Pinpoint the cell where the given text exists, returning its [X, Y] midpoint coordinate. 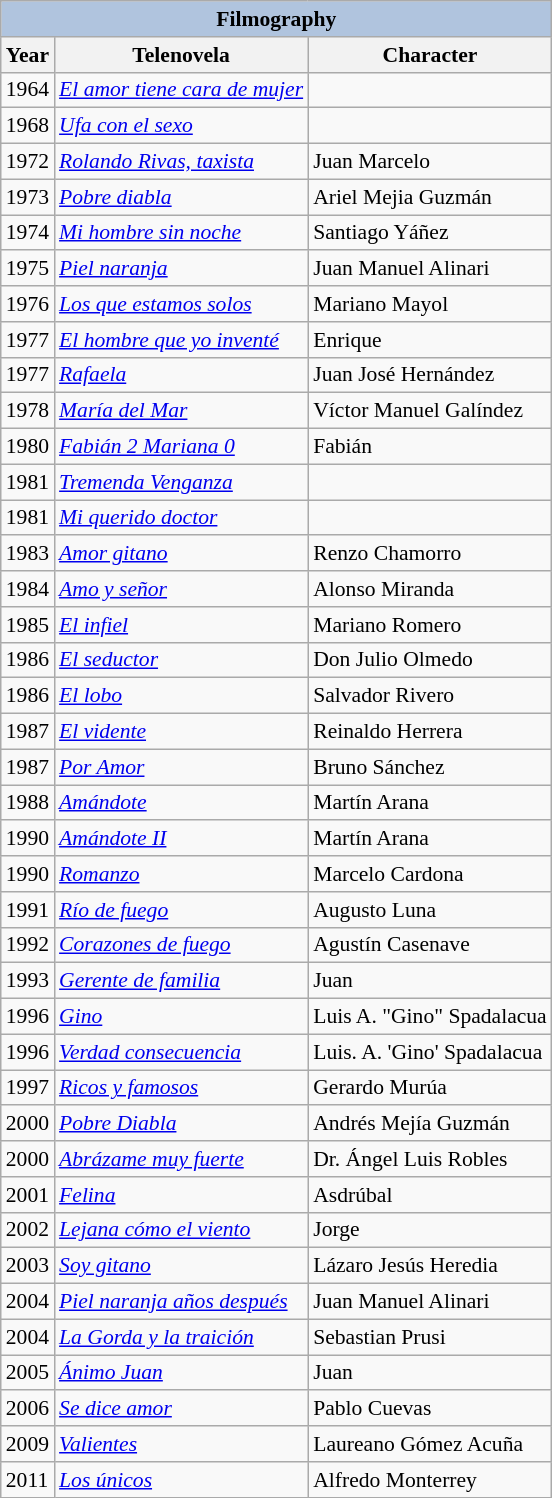
Salvador Rivero [430, 696]
Piel naranja [181, 269]
Gerente de familia [181, 981]
El infiel [181, 625]
Lázaro Jesús Heredia [430, 1266]
Asdrúbal [430, 1195]
1972 [28, 162]
Jorge [430, 1230]
1964 [28, 90]
María del Mar [181, 411]
2005 [28, 1373]
Ánimo Juan [181, 1373]
Telenovela [181, 55]
Felina [181, 1195]
Río de fuego [181, 910]
Year [28, 55]
1978 [28, 411]
Juan José Hernández [430, 375]
Por Amor [181, 767]
Luis. A. 'Gino' Spadalacua [430, 1052]
Alfredo Monterrey [430, 1480]
Alonso Miranda [430, 589]
Juan Marcelo [430, 162]
Laureano Gómez Acuña [430, 1444]
2002 [28, 1230]
Ricos y famosos [181, 1088]
2011 [28, 1480]
Pobre diabla [181, 197]
Agustín Casenave [430, 945]
1976 [28, 304]
Dr. Ángel Luis Robles [430, 1159]
1983 [28, 554]
1973 [28, 197]
Piel naranja años después [181, 1302]
Andrés Mejía Guzmán [430, 1124]
Soy gitano [181, 1266]
Pablo Cuevas [430, 1409]
Marcelo Cardona [430, 874]
1992 [28, 945]
Valientes [181, 1444]
Lejana cómo el viento [181, 1230]
Pobre Diabla [181, 1124]
Rolando Rivas, taxista [181, 162]
Bruno Sánchez [430, 767]
Mariano Romero [430, 625]
2001 [28, 1195]
1980 [28, 447]
Se dice amor [181, 1409]
Amo y señor [181, 589]
1974 [28, 233]
El seductor [181, 660]
Fabián 2 Mariana 0 [181, 447]
Gerardo Murúa [430, 1088]
Gino [181, 1017]
1993 [28, 981]
Enrique [430, 340]
Víctor Manuel Galíndez [430, 411]
Romanzo [181, 874]
1984 [28, 589]
Amándote II [181, 839]
2006 [28, 1409]
Sebastian Prusi [430, 1337]
2003 [28, 1266]
Verdad consecuencia [181, 1052]
Los que estamos solos [181, 304]
1975 [28, 269]
Ariel Mejia Guzmán [430, 197]
Renzo Chamorro [430, 554]
1991 [28, 910]
Fabián [430, 447]
2009 [28, 1444]
Rafaela [181, 375]
Mariano Mayol [430, 304]
Santiago Yáñez [430, 233]
El amor tiene cara de mujer [181, 90]
Luis A. "Gino" Spadalacua [430, 1017]
El lobo [181, 696]
Character [430, 55]
Ufa con el sexo [181, 126]
La Gorda y la traición [181, 1337]
Amándote [181, 803]
1988 [28, 803]
El vidente [181, 732]
Tremenda Venganza [181, 482]
Mi querido doctor [181, 518]
Corazones de fuego [181, 945]
1985 [28, 625]
Amor gitano [181, 554]
Abrázame muy fuerte [181, 1159]
Los únicos [181, 1480]
Augusto Luna [430, 910]
Don Julio Olmedo [430, 660]
1997 [28, 1088]
Mi hombre sin noche [181, 233]
Reinaldo Herrera [430, 732]
El hombre que yo inventé [181, 340]
Filmography [276, 19]
1968 [28, 126]
